Find where the given text appears and provide that cell's center as [X, Y] coordinate. 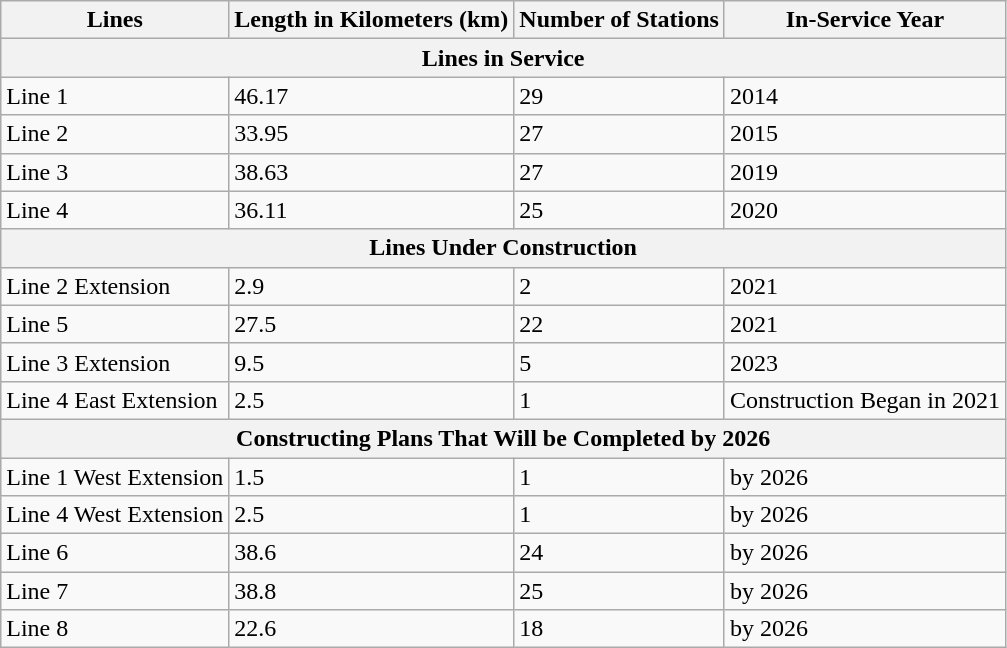
In-Service Year [864, 20]
46.17 [372, 96]
Line 7 [115, 591]
Construction Began in 2021 [864, 400]
38.63 [372, 172]
38.8 [372, 591]
Line 5 [115, 324]
33.95 [372, 134]
Line 3 [115, 172]
Number of Stations [620, 20]
2020 [864, 210]
1.5 [372, 477]
Constructing Plans That Will be Completed by 2026 [504, 438]
Line 6 [115, 553]
Lines Under Construction [504, 248]
5 [620, 362]
Line 4 East Extension [115, 400]
29 [620, 96]
Line 4 West Extension [115, 515]
22 [620, 324]
36.11 [372, 210]
18 [620, 629]
Line 2 Extension [115, 286]
38.6 [372, 553]
Lines in Service [504, 58]
Line 1 [115, 96]
27.5 [372, 324]
9.5 [372, 362]
Lines [115, 20]
24 [620, 553]
2015 [864, 134]
Line 1 West Extension [115, 477]
Length in Kilometers (km) [372, 20]
22.6 [372, 629]
2 [620, 286]
Line 4 [115, 210]
Line 3 Extension [115, 362]
Line 8 [115, 629]
Line 2 [115, 134]
2019 [864, 172]
2014 [864, 96]
2.9 [372, 286]
2023 [864, 362]
